Scan for the cell matching the given text and deliver its (x, y) coordinate at center. 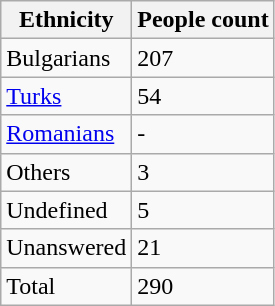
3 (203, 172)
Undefined (66, 210)
54 (203, 96)
Turks (66, 96)
Unanswered (66, 248)
Bulgarians (66, 58)
Romanians (66, 134)
- (203, 134)
Total (66, 286)
People count (203, 20)
21 (203, 248)
Ethnicity (66, 20)
5 (203, 210)
290 (203, 286)
207 (203, 58)
Others (66, 172)
